Determine the [X, Y] coordinate at the center of the cell enclosing the given text.  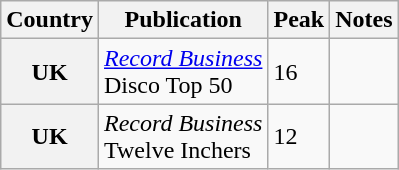
Record Business Twelve Inchers [182, 136]
Publication [182, 20]
Notes [364, 20]
12 [299, 136]
Peak [299, 20]
16 [299, 72]
Record Business Disco Top 50 [182, 72]
Country [50, 20]
